Detect which cell encompasses the target text, then output its (X, Y) center coordinate. 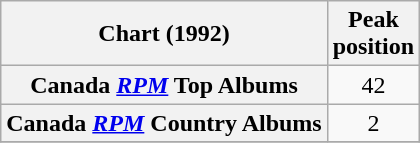
Chart (1992) (164, 34)
Peak position (373, 34)
2 (373, 123)
Canada RPM Country Albums (164, 123)
42 (373, 85)
Canada RPM Top Albums (164, 85)
